Extract the [x, y] coordinate from the center of the cell holding the provided text.  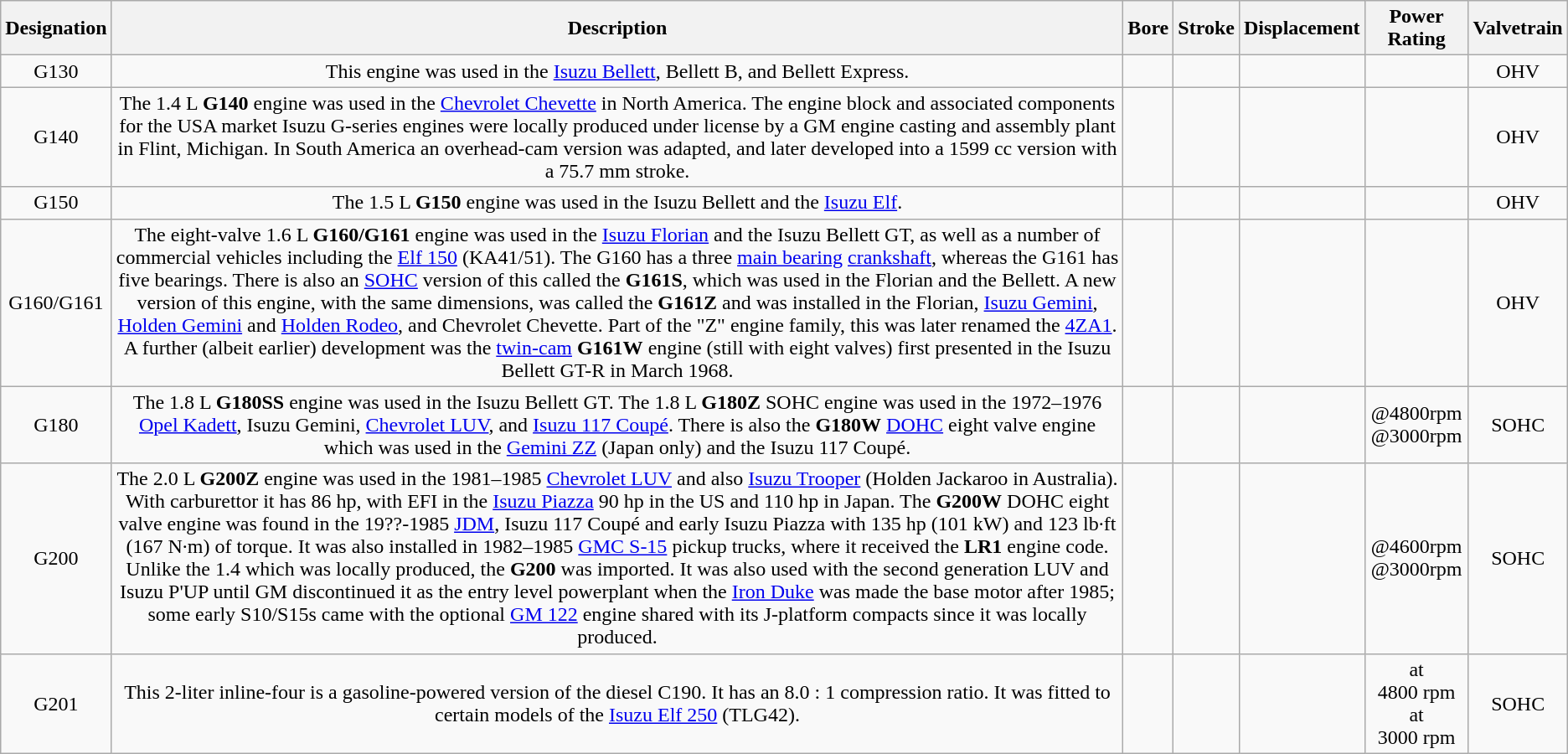
Stroke [1206, 28]
@4800rpm @3000rpm [1416, 425]
Designation [56, 28]
G201 [56, 704]
G180 [56, 425]
The 1.5 L G150 engine was used in the Isuzu Bellett and the Isuzu Elf. [617, 203]
This engine was used in the Isuzu Bellett, Bellett B, and Bellett Express. [617, 71]
Description [617, 28]
at 4800 rpm at 3000 rpm [1416, 704]
Power Rating [1416, 28]
G160/G161 [56, 302]
G140 [56, 137]
G150 [56, 203]
G200 [56, 558]
Valvetrain [1518, 28]
G130 [56, 71]
Displacement [1302, 28]
@4600rpm @3000rpm [1416, 558]
Bore [1148, 28]
